Locate the cell with the specified text and output its [X, Y] center coordinate. 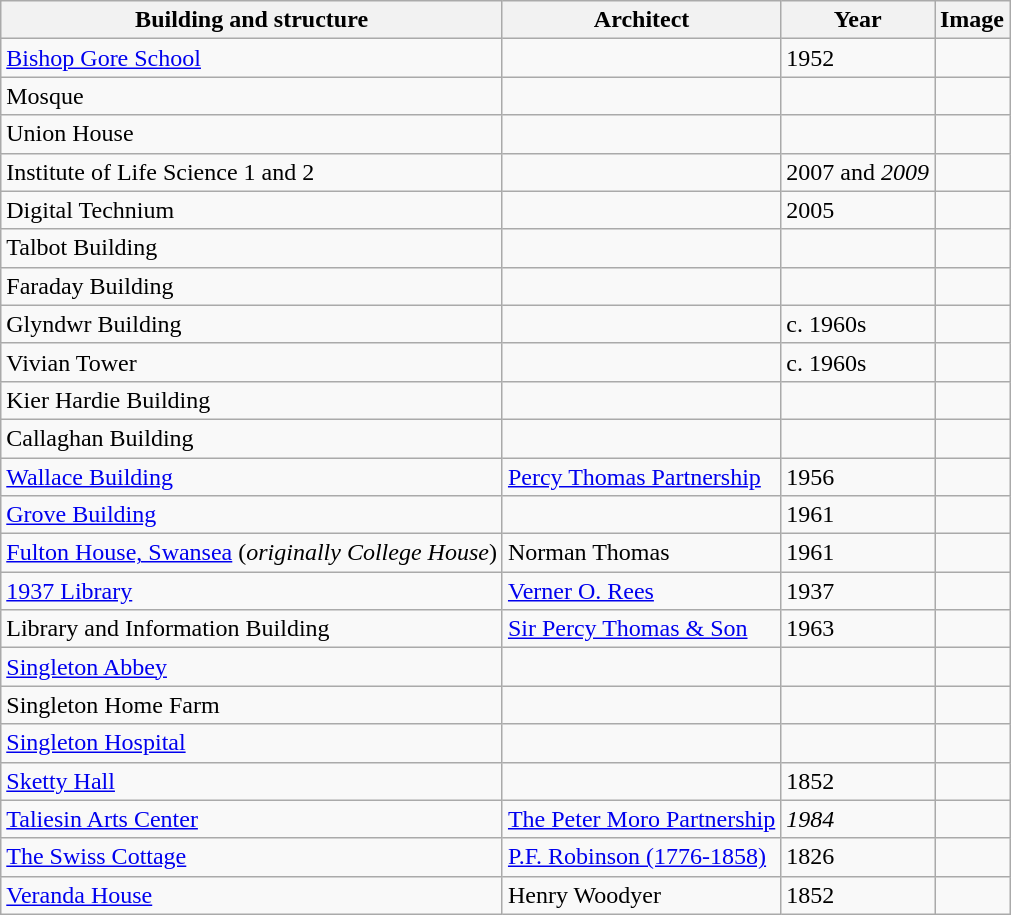
Sketty Hall [252, 781]
Callaghan Building [252, 438]
Singleton Home Farm [252, 705]
Sir Percy Thomas & Son [641, 629]
Verner O. Rees [641, 591]
Fulton House, Swansea (originally College House) [252, 553]
Mosque [252, 96]
2005 [858, 210]
Architect [641, 20]
1952 [858, 58]
Percy Thomas Partnership [641, 477]
P.F. Robinson (1776-1858) [641, 857]
Vivian Tower [252, 362]
Union House [252, 134]
1984 [858, 819]
Veranda House [252, 895]
Building and structure [252, 20]
Talbot Building [252, 248]
The Peter Moro Partnership [641, 819]
Grove Building [252, 515]
1826 [858, 857]
1937 [858, 591]
1963 [858, 629]
Library and Information Building [252, 629]
2007 and 2009 [858, 172]
The Swiss Cottage [252, 857]
Bishop Gore School [252, 58]
Glyndwr Building [252, 324]
Singleton Abbey [252, 667]
Year [858, 20]
Faraday Building [252, 286]
Kier Hardie Building [252, 400]
1956 [858, 477]
1937 Library [252, 591]
Norman Thomas [641, 553]
Henry Woodyer [641, 895]
Institute of Life Science 1 and 2 [252, 172]
Singleton Hospital [252, 743]
Image [972, 20]
Wallace Building [252, 477]
Taliesin Arts Center [252, 819]
Digital Technium [252, 210]
